Find where the given text appears and provide that cell's center as (X, Y) coordinate. 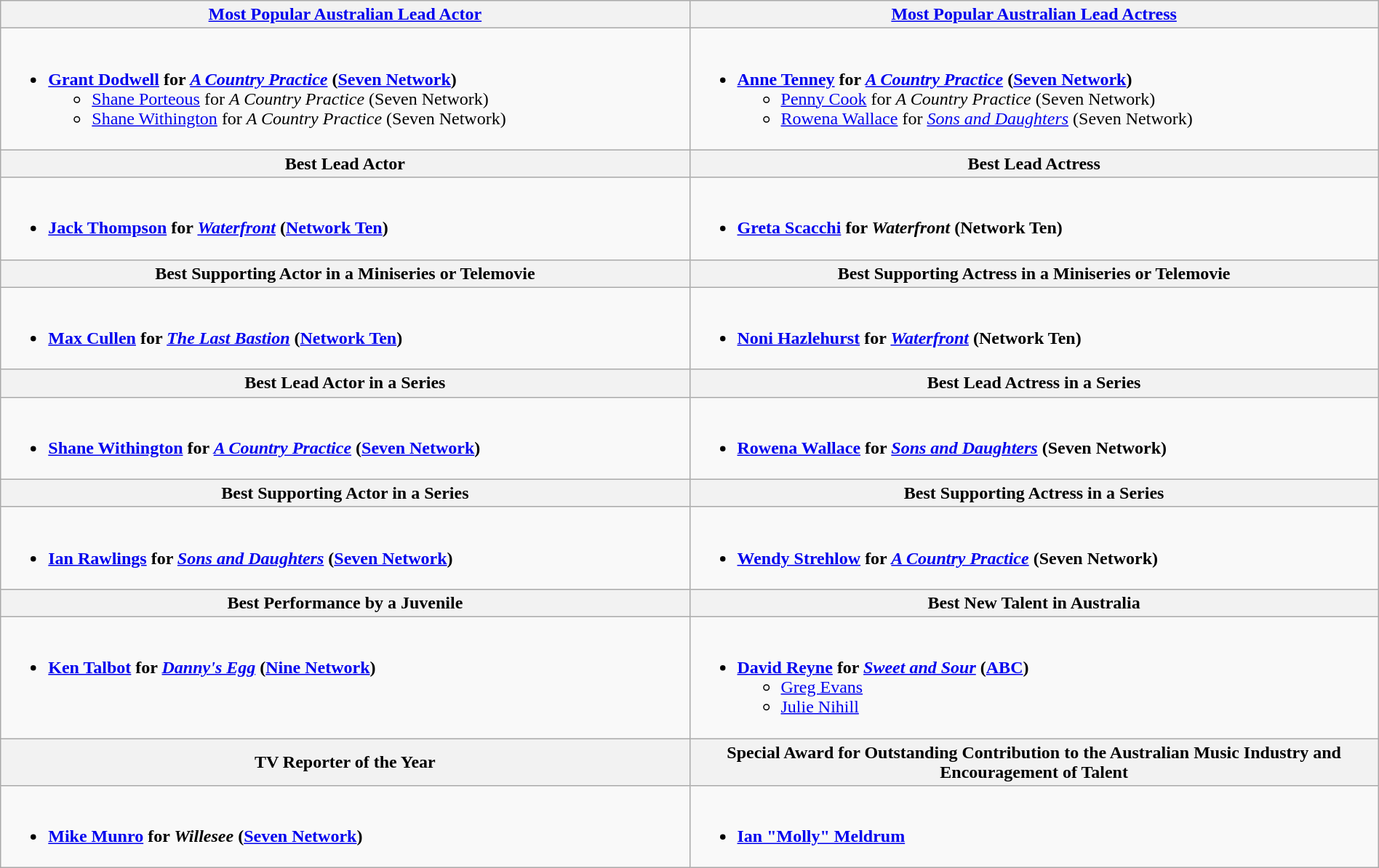
Best Lead Actor (345, 164)
Ian "Molly" Meldrum (1034, 827)
Best Lead Actress (1034, 164)
Best Lead Actress in a Series (1034, 383)
Jack Thompson for Waterfront (Network Ten) (345, 218)
Noni Hazlehurst for Waterfront (Network Ten) (1034, 329)
Best Lead Actor in a Series (345, 383)
Ken Talbot for Danny's Egg (Nine Network) (345, 678)
Ian Rawlings for Sons and Daughters (Seven Network) (345, 548)
Best Supporting Actor in a Series (345, 493)
Most Popular Australian Lead Actor (345, 15)
Mike Munro for Willesee (Seven Network) (345, 827)
Best Supporting Actress in a Miniseries or Telemovie (1034, 273)
Special Award for Outstanding Contribution to the Australian Music Industry and Encouragement of Talent (1034, 762)
Rowena Wallace for Sons and Daughters (Seven Network) (1034, 438)
Shane Withington for A Country Practice (Seven Network) (345, 438)
Best Performance by a Juvenile (345, 603)
Best Supporting Actress in a Series (1034, 493)
TV Reporter of the Year (345, 762)
Greta Scacchi for Waterfront (Network Ten) (1034, 218)
Best New Talent in Australia (1034, 603)
Most Popular Australian Lead Actress (1034, 15)
David Reyne for Sweet and Sour (ABC)Greg EvansJulie Nihill (1034, 678)
Max Cullen for The Last Bastion (Network Ten) (345, 329)
Best Supporting Actor in a Miniseries or Telemovie (345, 273)
Wendy Strehlow for A Country Practice (Seven Network) (1034, 548)
